For the text-containing cell, return its midpoint in (x, y) coordinate format. 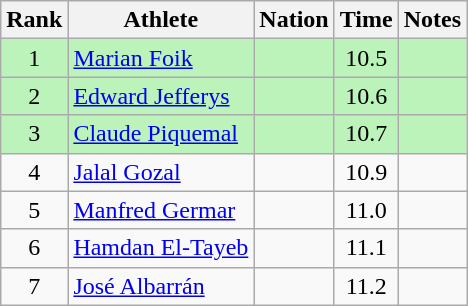
Nation (294, 20)
Time (366, 20)
7 (34, 286)
3 (34, 134)
Manfred Germar (161, 210)
11.1 (366, 248)
Hamdan El-Tayeb (161, 248)
10.5 (366, 58)
6 (34, 248)
2 (34, 96)
Rank (34, 20)
Claude Piquemal (161, 134)
11.0 (366, 210)
4 (34, 172)
10.7 (366, 134)
Marian Foik (161, 58)
Jalal Gozal (161, 172)
5 (34, 210)
Athlete (161, 20)
José Albarrán (161, 286)
10.6 (366, 96)
11.2 (366, 286)
Notes (432, 20)
Edward Jefferys (161, 96)
10.9 (366, 172)
1 (34, 58)
